Find where the given text appears and provide that cell's center as [X, Y] coordinate. 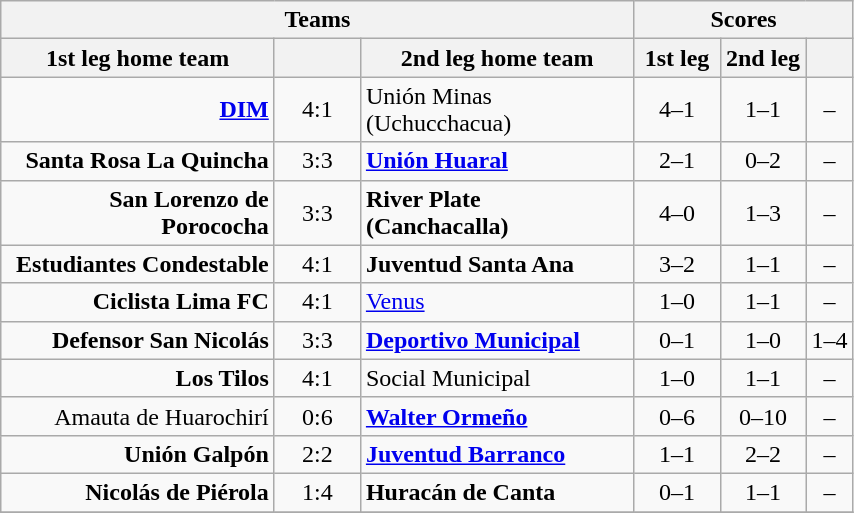
2–2 [763, 454]
0:6 [317, 416]
DIM [138, 110]
Defensor San Nicolás [138, 340]
Amauta de Huarochirí [138, 416]
Unión Huaral [497, 161]
1:4 [317, 492]
Social Municipal [497, 378]
Teams [318, 20]
Unión Minas (Uchucchacua) [497, 110]
0–6 [677, 416]
Scores [744, 20]
Los Tilos [138, 378]
Walter Ormeño [497, 416]
2nd leg [763, 58]
Juventud Barranco [497, 454]
Juventud Santa Ana [497, 264]
2nd leg home team [497, 58]
Venus [497, 302]
4–0 [677, 212]
0–2 [763, 161]
1st leg [677, 58]
1st leg home team [138, 58]
2:2 [317, 454]
Deportivo Municipal [497, 340]
River Plate (Canchacalla) [497, 212]
0–10 [763, 416]
Unión Galpón [138, 454]
San Lorenzo de Porococha [138, 212]
Ciclista Lima FC [138, 302]
Huracán de Canta [497, 492]
1–3 [763, 212]
Estudiantes Condestable [138, 264]
3–2 [677, 264]
4–1 [677, 110]
2–1 [677, 161]
1–4 [830, 340]
Santa Rosa La Quincha [138, 161]
Nicolás de Piérola [138, 492]
